Output the [x, y] coordinate of the center of the cell containing the given text.  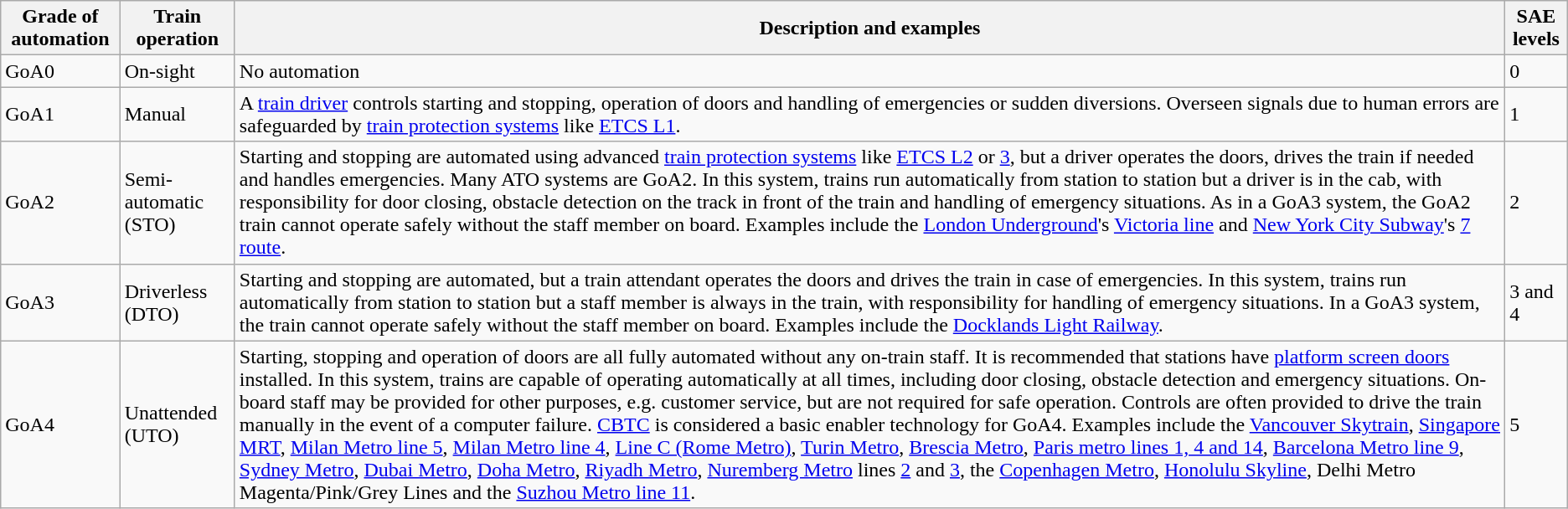
0 [1536, 71]
Description and examples [869, 28]
SAE levels [1536, 28]
1 [1536, 114]
Driverless (DTO) [178, 302]
Semi-automatic (STO) [178, 203]
GoA2 [60, 203]
2 [1536, 203]
Grade of automation [60, 28]
3 and 4 [1536, 302]
GoA1 [60, 114]
On-sight [178, 71]
Unattended (UTO) [178, 424]
GoA0 [60, 71]
GoA4 [60, 424]
Manual [178, 114]
No automation [869, 71]
GoA3 [60, 302]
Train operation [178, 28]
5 [1536, 424]
